Capture the cell that displays the provided text and extract its [X, Y] central coordinate. 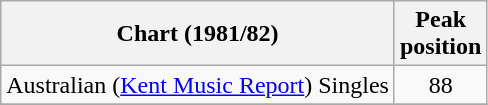
Chart (1981/82) [198, 34]
Peakposition [440, 34]
88 [440, 85]
Australian (Kent Music Report) Singles [198, 85]
